Output the (X, Y) coordinate of the center of the cell containing the given text.  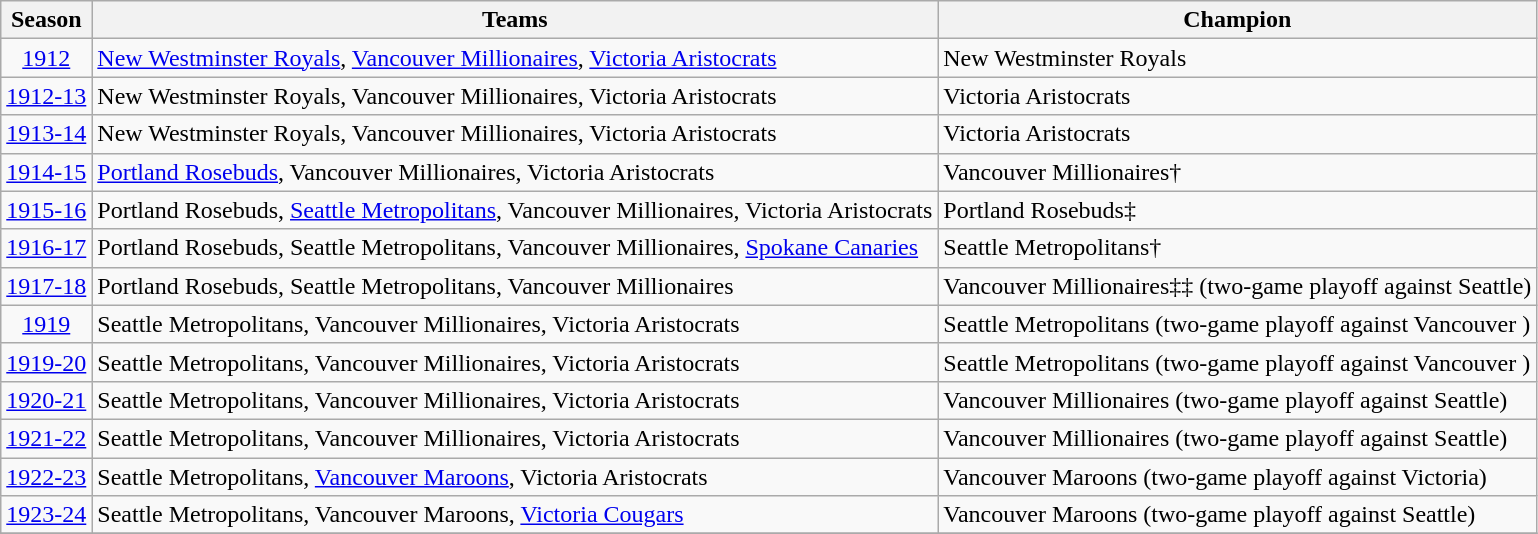
Seattle Metropolitans† (1238, 248)
1912 (46, 58)
1919-20 (46, 362)
1920-21 (46, 400)
Portland Rosebuds, Seattle Metropolitans, Vancouver Millionaires (515, 286)
Season (46, 20)
Vancouver Millionaires† (1238, 172)
Teams (515, 20)
New Westminster Royals (1238, 58)
1916-17 (46, 248)
Vancouver Millionaires‡‡ (two-game playoff against Seattle) (1238, 286)
Seattle Metropolitans, Vancouver Maroons, Victoria Aristocrats (515, 477)
1915-16 (46, 210)
1913-14 (46, 134)
Vancouver Maroons (two-game playoff against Victoria) (1238, 477)
Seattle Metropolitans, Vancouver Maroons, Victoria Cougars (515, 515)
Portland Rosebuds, Seattle Metropolitans, Vancouver Millionaires, Spokane Canaries (515, 248)
1917-18 (46, 286)
Portland Rosebuds, Seattle Metropolitans, Vancouver Millionaires, Victoria Aristocrats (515, 210)
1921-22 (46, 438)
Portland Rosebuds, Vancouver Millionaires, Victoria Aristocrats (515, 172)
1922-23 (46, 477)
Portland Rosebuds‡ (1238, 210)
1923-24 (46, 515)
Vancouver Maroons (two-game playoff against Seattle) (1238, 515)
1912-13 (46, 96)
1914-15 (46, 172)
1919 (46, 324)
Champion (1238, 20)
